Capture the cell that displays the provided text and extract its (X, Y) central coordinate. 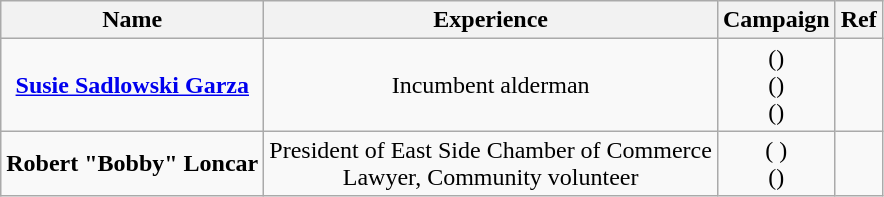
Susie Sadlowski Garza (132, 85)
President of East Side Chamber of CommerceLawyer, Community volunteer (491, 164)
Incumbent alderman (491, 85)
Name (132, 20)
Ref (858, 20)
Campaign (776, 20)
Robert "Bobby" Loncar (132, 164)
Experience (491, 20)
()()() (776, 85)
( )() (776, 164)
